Output the (x, y) coordinate of the center of the cell containing the given text.  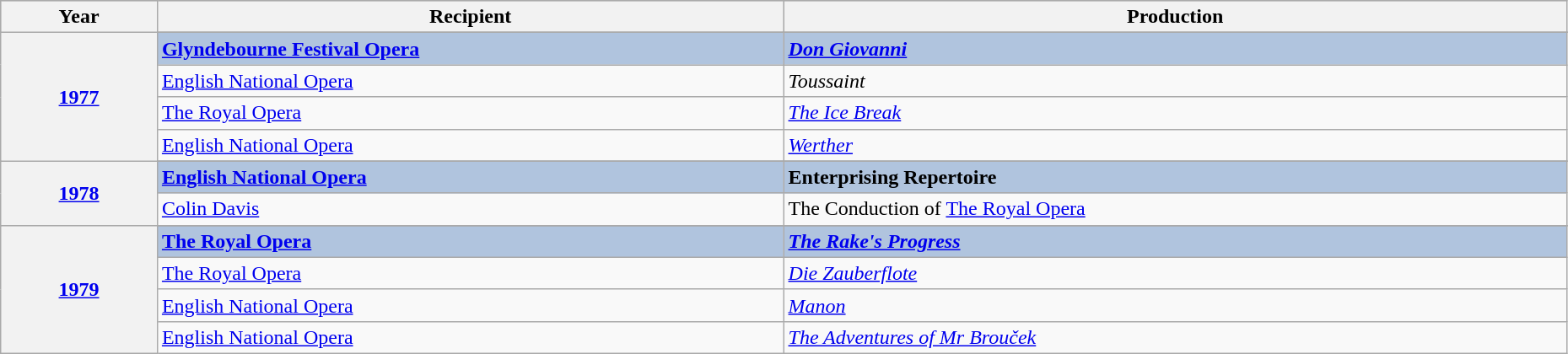
1977 (79, 97)
The Ice Break (1175, 113)
Year (79, 17)
Die Zauberflote (1175, 273)
Production (1175, 17)
Colin Davis (471, 209)
Manon (1175, 305)
1979 (79, 289)
The Adventures of Mr Brouček (1175, 337)
Enterprising Repertoire (1175, 177)
Don Giovanni (1175, 49)
Toussaint (1175, 81)
Recipient (471, 17)
Glyndebourne Festival Opera (471, 49)
1978 (79, 193)
Werther (1175, 145)
The Conduction of The Royal Opera (1175, 209)
The Rake's Progress (1175, 241)
